Capture the cell that displays the provided text and extract its [X, Y] central coordinate. 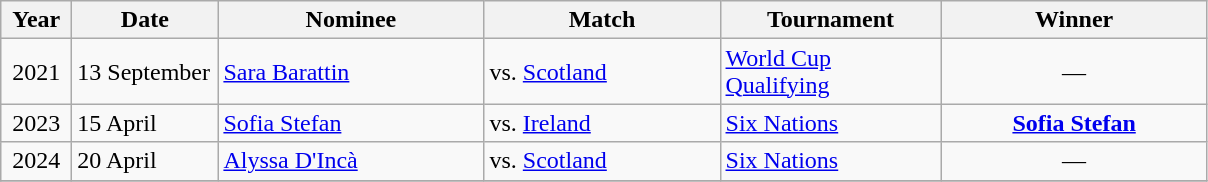
20 April [145, 161]
Match [602, 20]
Nominee [351, 20]
Tournament [830, 20]
Year [36, 20]
2024 [36, 161]
2023 [36, 123]
vs. Ireland [602, 123]
2021 [36, 72]
Alyssa D'Incà [351, 161]
13 September [145, 72]
Winner [1074, 20]
World Cup Qualifying [830, 72]
Sara Barattin [351, 72]
15 April [145, 123]
Date [145, 20]
